Detect which cell encompasses the target text, then output its [X, Y] center coordinate. 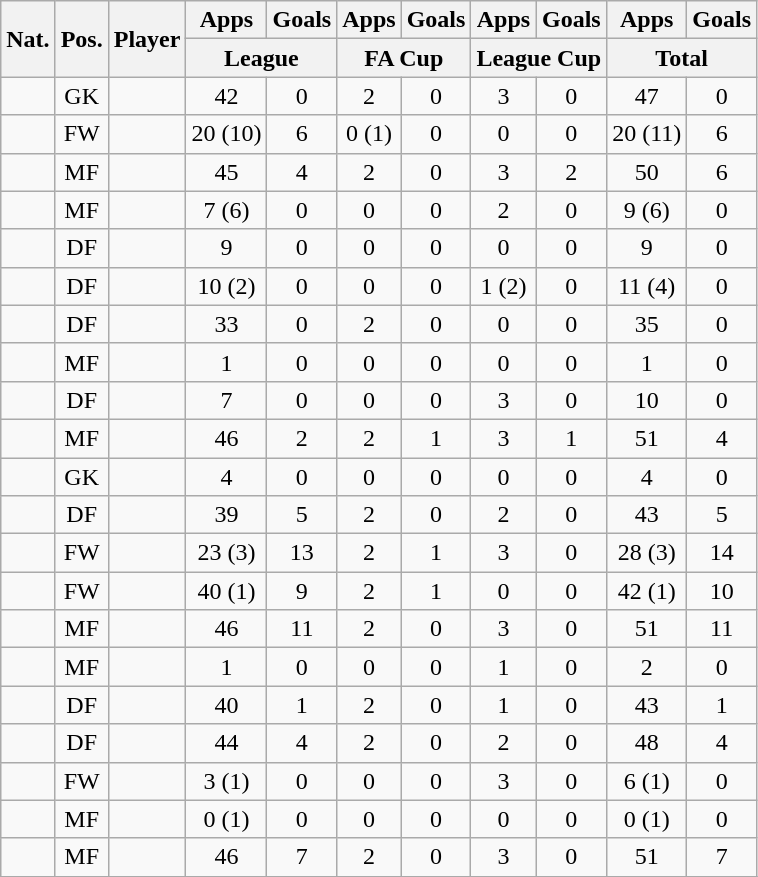
42 (1) [647, 591]
Total [682, 58]
Nat. [28, 39]
47 [647, 96]
10 (2) [226, 286]
20 (10) [226, 134]
6 (1) [647, 781]
40 (1) [226, 591]
40 [226, 705]
1 (2) [504, 286]
50 [647, 172]
9 (6) [647, 210]
20 (11) [647, 134]
League Cup [539, 58]
48 [647, 743]
13 [302, 553]
FA Cup [404, 58]
3 (1) [226, 781]
45 [226, 172]
44 [226, 743]
42 [226, 96]
39 [226, 515]
7 (6) [226, 210]
28 (3) [647, 553]
League [262, 58]
Player [147, 39]
35 [647, 324]
33 [226, 324]
23 (3) [226, 553]
14 [722, 553]
11 (4) [647, 286]
Pos. [82, 39]
